Extract the [x, y] coordinate from the center of the cell holding the provided text.  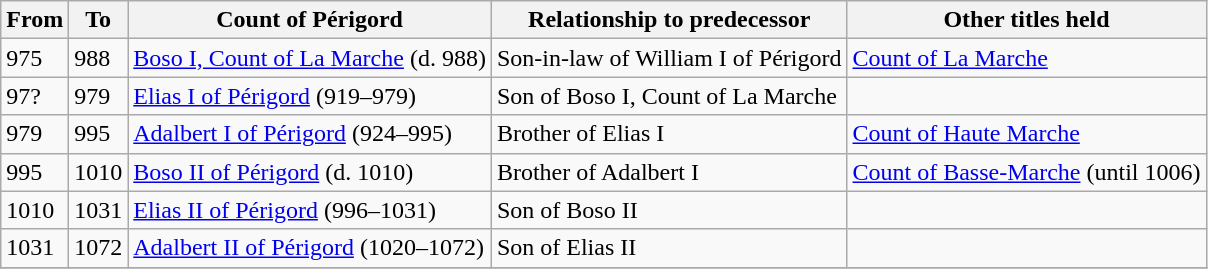
Elias II of Périgord (996–1031) [310, 210]
Brother of Adalbert I [669, 172]
Brother of Elias I [669, 134]
Elias I of Périgord (919–979) [310, 96]
Relationship to predecessor [669, 20]
From [35, 20]
Adalbert II of Périgord (1020–1072) [310, 248]
Count of Haute Marche [1026, 134]
Son of Boso I, Count of La Marche [669, 96]
Son-in-law of William I of Périgord [669, 58]
97? [35, 96]
Boso I, Count of La Marche (d. 988) [310, 58]
Son of Elias II [669, 248]
1072 [98, 248]
Other titles held [1026, 20]
To [98, 20]
Son of Boso II [669, 210]
Count of La Marche [1026, 58]
Count of Périgord [310, 20]
975 [35, 58]
Adalbert I of Périgord (924–995) [310, 134]
988 [98, 58]
Count of Basse-Marche (until 1006) [1026, 172]
Boso II of Périgord (d. 1010) [310, 172]
